Output the (X, Y) coordinate of the center of the cell containing the given text.  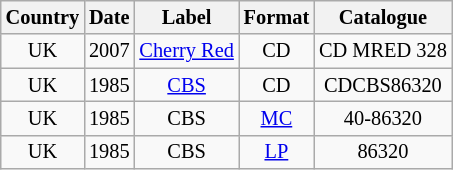
Country (42, 17)
MC (276, 118)
Label (186, 17)
Catalogue (383, 17)
CD MRED 328 (383, 51)
LP (276, 152)
CDCBS86320 (383, 85)
Date (109, 17)
Format (276, 17)
40-86320 (383, 118)
Cherry Red (186, 51)
2007 (109, 51)
86320 (383, 152)
